Return the (X, Y) coordinate for the center point of the cell that contains the specified text.  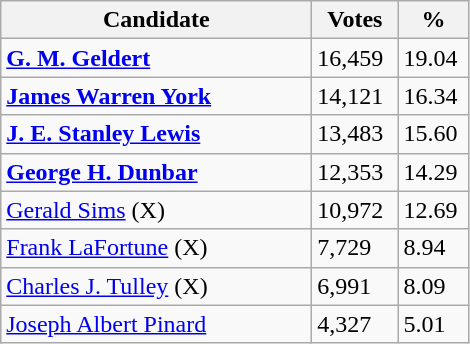
James Warren York (156, 96)
13,483 (355, 134)
14,121 (355, 96)
7,729 (355, 248)
George H. Dunbar (156, 172)
Votes (355, 20)
8.09 (434, 286)
Joseph Albert Pinard (156, 324)
% (434, 20)
Candidate (156, 20)
19.04 (434, 58)
8.94 (434, 248)
4,327 (355, 324)
Charles J. Tulley (X) (156, 286)
12.69 (434, 210)
12,353 (355, 172)
10,972 (355, 210)
16.34 (434, 96)
14.29 (434, 172)
J. E. Stanley Lewis (156, 134)
15.60 (434, 134)
Frank LaFortune (X) (156, 248)
6,991 (355, 286)
16,459 (355, 58)
G. M. Geldert (156, 58)
Gerald Sims (X) (156, 210)
5.01 (434, 324)
